Scan for the cell matching the given text and deliver its (X, Y) coordinate at center. 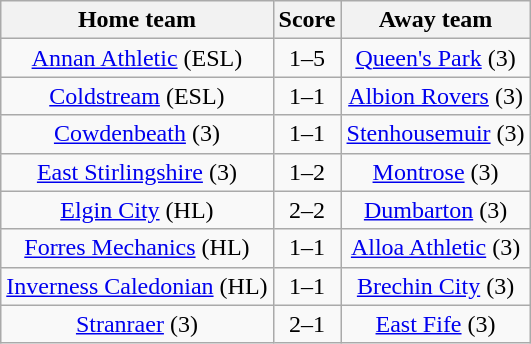
Elgin City (HL) (137, 210)
Cowdenbeath (3) (137, 134)
Home team (137, 20)
Forres Mechanics (HL) (137, 248)
Stranraer (3) (137, 324)
East Fife (3) (436, 324)
2–1 (307, 324)
Score (307, 20)
Brechin City (3) (436, 286)
2–2 (307, 210)
Montrose (3) (436, 172)
Dumbarton (3) (436, 210)
Queen's Park (3) (436, 58)
Alloa Athletic (3) (436, 248)
Inverness Caledonian (HL) (137, 286)
Stenhousemuir (3) (436, 134)
1–2 (307, 172)
1–5 (307, 58)
East Stirlingshire (3) (137, 172)
Albion Rovers (3) (436, 96)
Away team (436, 20)
Coldstream (ESL) (137, 96)
Annan Athletic (ESL) (137, 58)
